Determine the (x, y) coordinate at the center of the cell enclosing the given text.  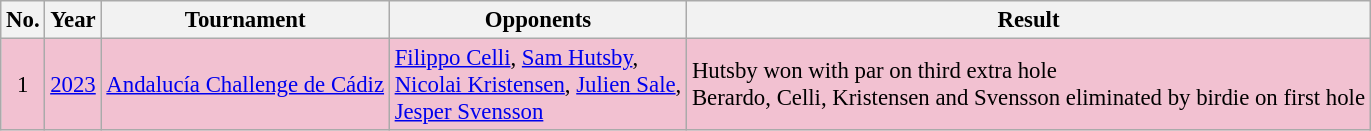
No. (23, 20)
Hutsby won with par on third extra holeBerardo, Celli, Kristensen and Svensson eliminated by birdie on first hole (1029, 85)
2023 (73, 85)
Andalucía Challenge de Cádiz (245, 85)
Opponents (538, 20)
Tournament (245, 20)
Filippo Celli, Sam Hutsby, Nicolai Kristensen, Julien Sale, Jesper Svensson (538, 85)
Result (1029, 20)
1 (23, 85)
Year (73, 20)
